Extract the (x, y) coordinate from the center of the cell holding the provided text.  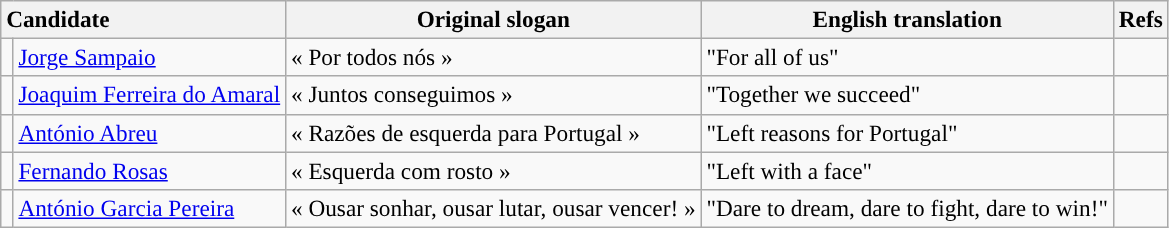
"Left reasons for Portugal" (907, 133)
"Dare to dream, dare to fight, dare to win!" (907, 208)
Candidate (144, 19)
Jorge Sampaio (150, 57)
"Left with a face" (907, 170)
« Por todos nós » (494, 57)
« Juntos conseguimos » (494, 95)
"For all of us" (907, 57)
Joaquim Ferreira do Amaral (150, 95)
"Together we succeed" (907, 95)
António Garcia Pereira (150, 208)
Fernando Rosas (150, 170)
Original slogan (494, 19)
« Razões de esquerda para Portugal » (494, 133)
Refs (1140, 19)
António Abreu (150, 133)
« Ousar sonhar, ousar lutar, ousar vencer! » (494, 208)
English translation (907, 19)
« Esquerda com rosto » (494, 170)
